Locate the cell with the specified text and output its [x, y] center coordinate. 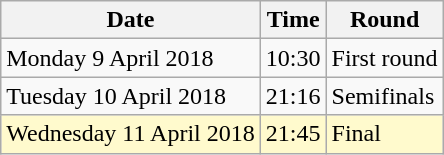
Round [384, 20]
Semifinals [384, 96]
Final [384, 134]
Wednesday 11 April 2018 [131, 134]
Time [293, 20]
21:45 [293, 134]
Monday 9 April 2018 [131, 58]
Tuesday 10 April 2018 [131, 96]
Date [131, 20]
First round [384, 58]
21:16 [293, 96]
10:30 [293, 58]
